From the cell containing the given text, extract its center point as (x, y) coordinate. 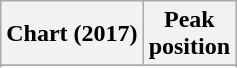
Peak position (189, 34)
Chart (2017) (72, 34)
